Pinpoint the cell where the given text exists, returning its (x, y) midpoint coordinate. 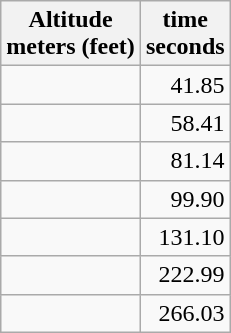
81.14 (185, 161)
222.99 (185, 275)
Altitude meters (feet) (71, 34)
time seconds (185, 34)
41.85 (185, 85)
266.03 (185, 313)
131.10 (185, 237)
99.90 (185, 199)
58.41 (185, 123)
